Scan for the cell matching the given text and deliver its (X, Y) coordinate at center. 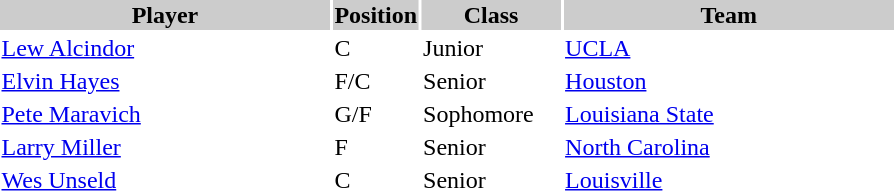
Lew Alcindor (165, 48)
F/C (376, 81)
Pete Maravich (165, 114)
North Carolina (729, 147)
F (376, 147)
Position (376, 15)
Team (729, 15)
Elvin Hayes (165, 81)
Louisiana State (729, 114)
UCLA (729, 48)
Houston (729, 81)
C (376, 48)
G/F (376, 114)
Class (492, 15)
Larry Miller (165, 147)
Junior (492, 48)
Sophomore (492, 114)
Player (165, 15)
